Pinpoint the cell where the given text exists, returning its [X, Y] midpoint coordinate. 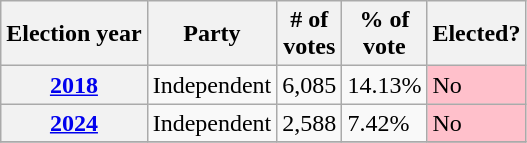
Party [212, 34]
Election year [74, 34]
2,588 [310, 123]
Elected? [476, 34]
14.13% [384, 85]
6,085 [310, 85]
# ofvotes [310, 34]
2024 [74, 123]
% ofvote [384, 34]
7.42% [384, 123]
2018 [74, 85]
